Detect which cell encompasses the target text, then output its (x, y) center coordinate. 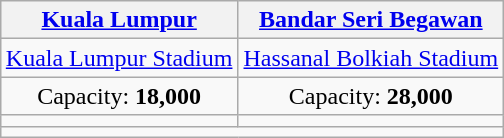
Bandar Seri Begawan (371, 20)
Kuala Lumpur (119, 20)
Hassanal Bolkiah Stadium (371, 58)
Capacity: 18,000 (119, 96)
Kuala Lumpur Stadium (119, 58)
Capacity: 28,000 (371, 96)
